Detect which cell encompasses the target text, then output its (x, y) center coordinate. 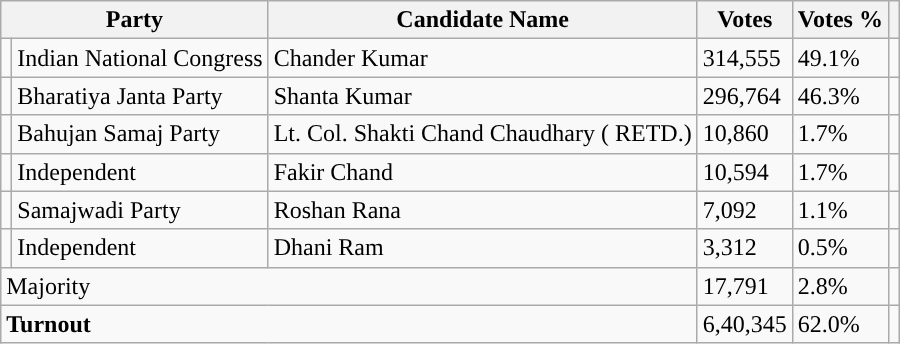
3,312 (744, 248)
10,594 (744, 172)
Lt. Col. Shakti Chand Chaudhary ( RETD.) (482, 134)
2.8% (840, 286)
Indian National Congress (140, 58)
Fakir Chand (482, 172)
296,764 (744, 96)
17,791 (744, 286)
Majority (349, 286)
Party (134, 20)
46.3% (840, 96)
314,555 (744, 58)
Chander Kumar (482, 58)
Candidate Name (482, 20)
Bahujan Samaj Party (140, 134)
10,860 (744, 134)
1.1% (840, 210)
Roshan Rana (482, 210)
0.5% (840, 248)
Samajwadi Party (140, 210)
Bharatiya Janta Party (140, 96)
6,40,345 (744, 324)
Dhani Ram (482, 248)
Votes (744, 20)
Turnout (349, 324)
7,092 (744, 210)
62.0% (840, 324)
Shanta Kumar (482, 96)
Votes % (840, 20)
49.1% (840, 58)
